Capture the cell that displays the provided text and extract its [X, Y] central coordinate. 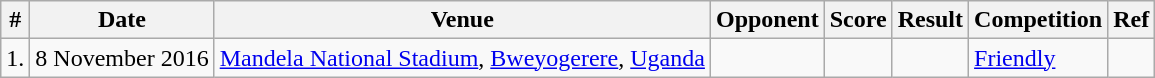
8 November 2016 [122, 58]
Date [122, 20]
Competition [1038, 20]
Result [930, 20]
Score [858, 20]
Ref [1132, 20]
# [16, 20]
Friendly [1038, 58]
1. [16, 58]
Mandela National Stadium, Bweyogerere, Uganda [462, 58]
Opponent [767, 20]
Venue [462, 20]
